For the text-containing cell, return its midpoint in (X, Y) coordinate format. 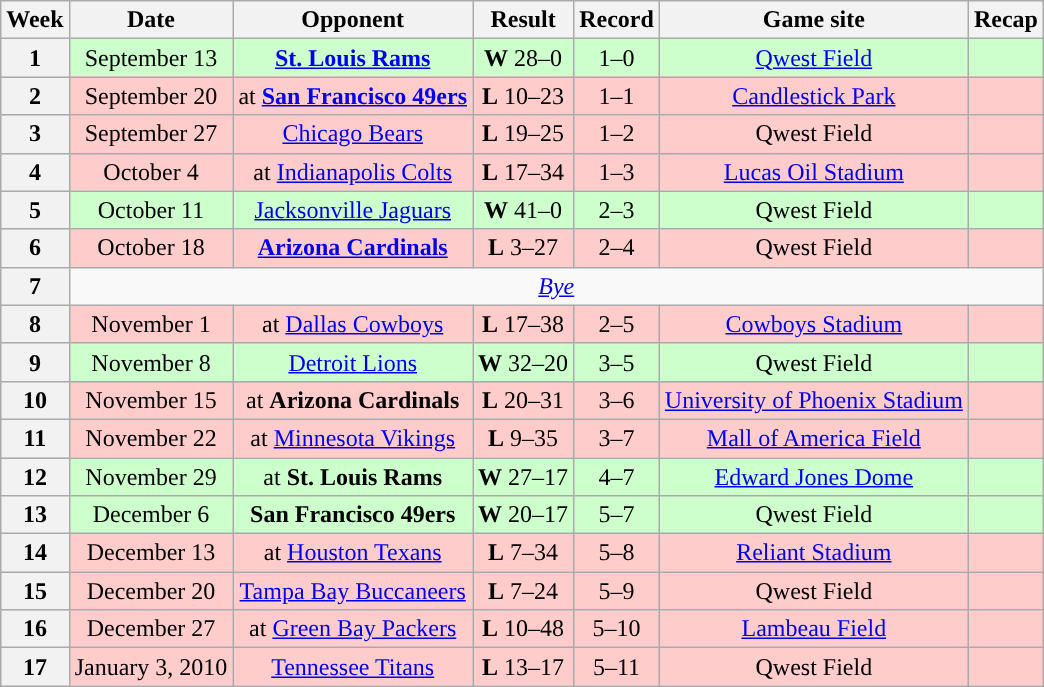
at Dallas Cowboys (353, 324)
at San Francisco 49ers (353, 96)
3–7 (617, 438)
2–4 (617, 248)
2 (35, 96)
1–0 (617, 58)
W 32–20 (524, 362)
1–3 (617, 172)
3–6 (617, 400)
4–7 (617, 477)
Bye (556, 286)
6 (35, 248)
L 17–34 (524, 172)
November 15 (151, 400)
Lucas Oil Stadium (814, 172)
L 7–24 (524, 591)
W 27–17 (524, 477)
5–11 (617, 667)
7 (35, 286)
Record (617, 20)
3–5 (617, 362)
W 20–17 (524, 515)
5 (35, 210)
Date (151, 20)
12 (35, 477)
December 13 (151, 553)
Detroit Lions (353, 362)
L 3–27 (524, 248)
9 (35, 362)
September 20 (151, 96)
January 3, 2010 (151, 667)
November 1 (151, 324)
November 22 (151, 438)
November 29 (151, 477)
2–5 (617, 324)
8 (35, 324)
Reliant Stadium (814, 553)
14 (35, 553)
December 20 (151, 591)
Mall of America Field (814, 438)
November 8 (151, 362)
4 (35, 172)
September 13 (151, 58)
Candlestick Park (814, 96)
Game site (814, 20)
October 4 (151, 172)
16 (35, 629)
Edward Jones Dome (814, 477)
September 27 (151, 134)
15 (35, 591)
Cowboys Stadium (814, 324)
December 6 (151, 515)
St. Louis Rams (353, 58)
San Francisco 49ers (353, 515)
at St. Louis Rams (353, 477)
Lambeau Field (814, 629)
University of Phoenix Stadium (814, 400)
W 28–0 (524, 58)
December 27 (151, 629)
L 10–23 (524, 96)
at Indianapolis Colts (353, 172)
5–7 (617, 515)
1–1 (617, 96)
L 20–31 (524, 400)
Tennessee Titans (353, 667)
W 41–0 (524, 210)
L 13–17 (524, 667)
L 7–34 (524, 553)
Opponent (353, 20)
L 10–48 (524, 629)
L 9–35 (524, 438)
at Green Bay Packers (353, 629)
10 (35, 400)
5–9 (617, 591)
Arizona Cardinals (353, 248)
Recap (1006, 20)
Week (35, 20)
2–3 (617, 210)
at Houston Texans (353, 553)
L 17–38 (524, 324)
at Arizona Cardinals (353, 400)
Chicago Bears (353, 134)
1 (35, 58)
3 (35, 134)
1–2 (617, 134)
Tampa Bay Buccaneers (353, 591)
5–8 (617, 553)
at Minnesota Vikings (353, 438)
L 19–25 (524, 134)
17 (35, 667)
5–10 (617, 629)
Result (524, 20)
11 (35, 438)
October 18 (151, 248)
Jacksonville Jaguars (353, 210)
October 11 (151, 210)
13 (35, 515)
